Extract the (X, Y) coordinate from the center of the cell holding the provided text.  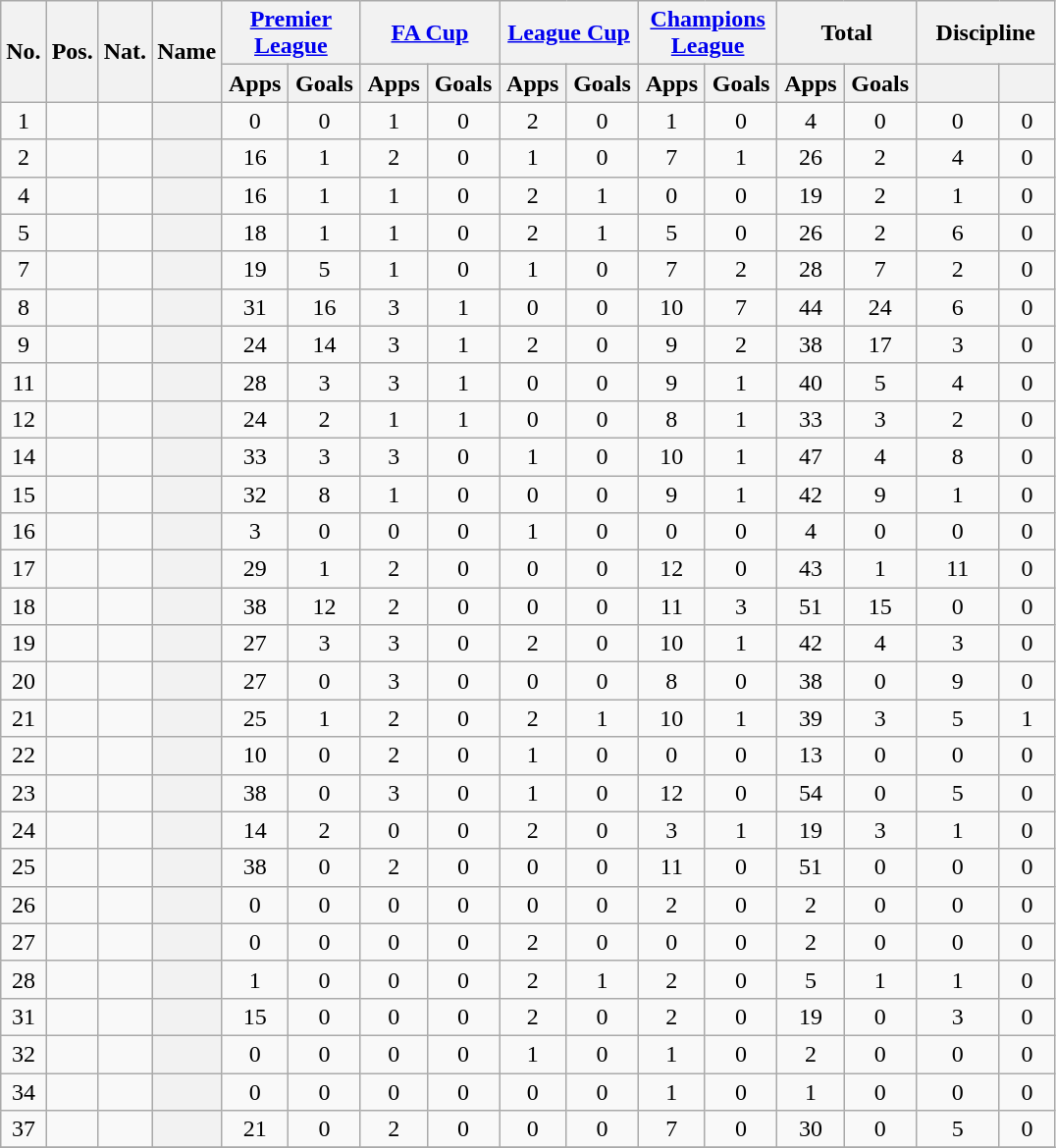
23 (24, 793)
20 (24, 681)
Pos. (73, 51)
34 (24, 1092)
League Cup (569, 33)
Nat. (125, 51)
47 (811, 456)
FA Cup (430, 33)
54 (811, 793)
13 (811, 756)
40 (811, 382)
Premier League (291, 33)
39 (811, 718)
Total (847, 33)
37 (24, 1129)
Discipline (985, 33)
No. (24, 51)
22 (24, 756)
43 (811, 569)
29 (255, 569)
44 (811, 307)
30 (811, 1129)
Name (186, 51)
Champions League (708, 33)
